Capture the cell that displays the provided text and extract its (X, Y) central coordinate. 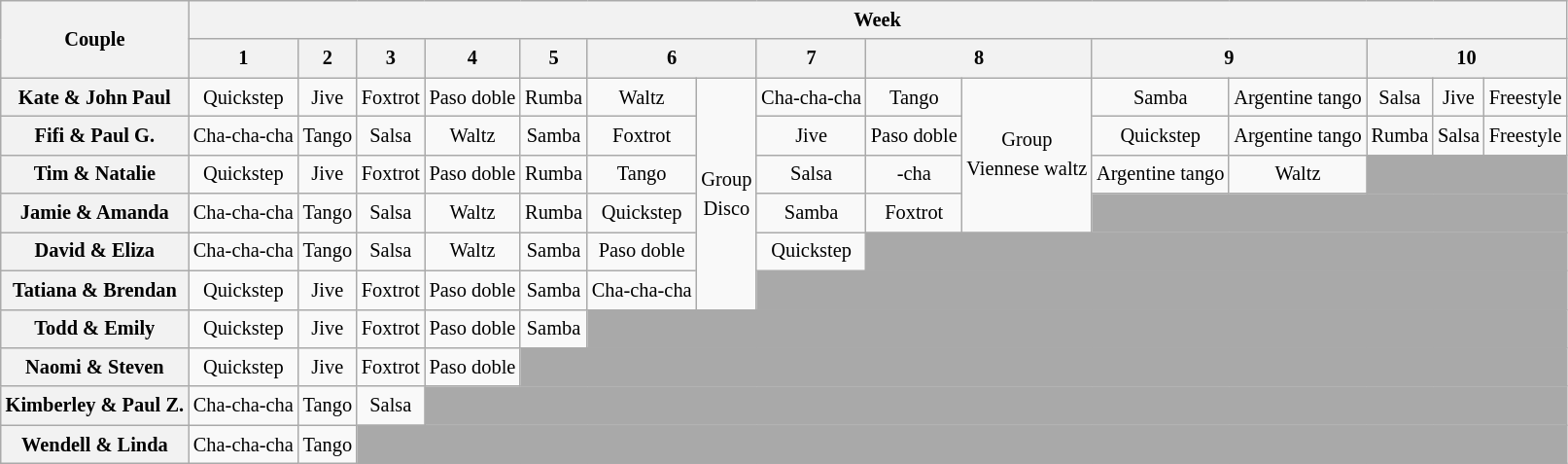
-cha (914, 174)
1 (243, 58)
Todd & Emily (95, 329)
Kimberley & Paul Z. (95, 406)
Tim & Natalie (95, 174)
10 (1467, 58)
5 (554, 58)
9 (1229, 58)
Fifi & Paul G. (95, 135)
3 (391, 58)
Wendell & Linda (95, 445)
Week (877, 19)
GroupViennese waltz (1028, 156)
Kate & John Paul (95, 97)
Naomi & Steven (95, 367)
7 (811, 58)
Tatiana & Brendan (95, 290)
Jamie & Amanda (95, 213)
8 (979, 58)
6 (672, 58)
Couple (95, 39)
4 (472, 58)
GroupDisco (726, 194)
2 (328, 58)
David & Eliza (95, 251)
